Return [X, Y] of the center of cell containing provided text 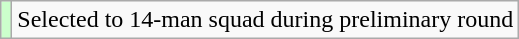
Selected to 14-man squad during preliminary round [266, 20]
